Find where the given text appears and provide that cell's center as [X, Y] coordinate. 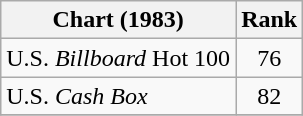
82 [270, 96]
U.S. Cash Box [118, 96]
76 [270, 58]
Chart (1983) [118, 20]
Rank [270, 20]
U.S. Billboard Hot 100 [118, 58]
